Determine the [x, y] coordinate at the center of the cell enclosing the given text.  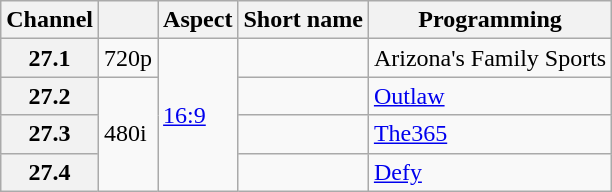
Defy [490, 172]
Arizona's Family Sports [490, 58]
Outlaw [490, 96]
Channel [50, 20]
27.1 [50, 58]
16:9 [198, 115]
480i [128, 134]
27.4 [50, 172]
Short name [303, 20]
Programming [490, 20]
27.2 [50, 96]
720p [128, 58]
Aspect [198, 20]
The365 [490, 134]
27.3 [50, 134]
